Provide the [x, y] coordinate of the cell's center where the given text is located.  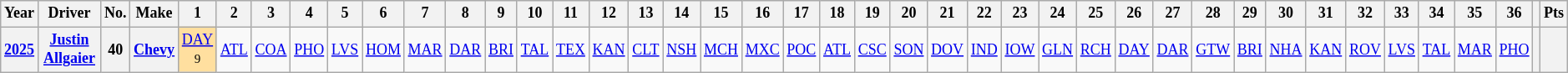
GLN [1058, 50]
POC [802, 50]
9 [501, 13]
26 [1134, 13]
CLT [646, 50]
21 [948, 13]
8 [466, 13]
17 [802, 13]
2025 [20, 50]
Year [20, 13]
IND [984, 50]
Make [154, 13]
19 [872, 13]
HOM [384, 50]
7 [425, 13]
2 [234, 13]
11 [571, 13]
12 [609, 13]
16 [762, 13]
6 [384, 13]
DAY [1134, 50]
4 [309, 13]
Driver [68, 13]
23 [1020, 13]
NHA [1286, 50]
Justin Allgaier [68, 50]
24 [1058, 13]
18 [837, 13]
32 [1366, 13]
15 [721, 13]
27 [1172, 13]
10 [534, 13]
SON [908, 50]
34 [1436, 13]
33 [1401, 13]
3 [271, 13]
MXC [762, 50]
GTW [1213, 50]
1 [197, 13]
13 [646, 13]
NSH [681, 50]
MCH [721, 50]
TEX [571, 50]
IOW [1020, 50]
20 [908, 13]
25 [1095, 13]
DOV [948, 50]
28 [1213, 13]
40 [115, 50]
No. [115, 13]
COA [271, 50]
CSC [872, 50]
Chevy [154, 50]
31 [1326, 13]
5 [346, 13]
Pts [1555, 13]
22 [984, 13]
RCH [1095, 50]
ROV [1366, 50]
36 [1515, 13]
29 [1251, 13]
14 [681, 13]
35 [1475, 13]
30 [1286, 13]
DAY9 [197, 50]
